Determine the [x, y] coordinate at the center of the cell enclosing the given text.  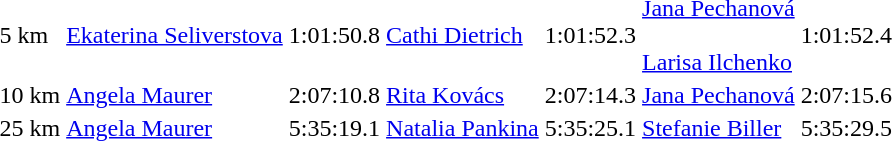
Jana Pechanová [719, 95]
2:07:10.8 [334, 95]
Rita Kovács [463, 95]
Angela Maurer [175, 95]
2:07:14.3 [590, 95]
